Provide the [x, y] coordinate of the cell's center where the given text is located.  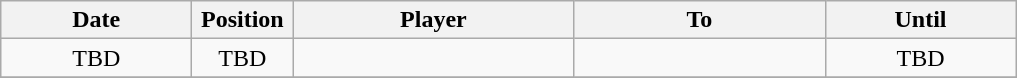
Until [920, 20]
Date [96, 20]
Position [242, 20]
To [700, 20]
Player [434, 20]
